For the text-containing cell, return its midpoint in (x, y) coordinate format. 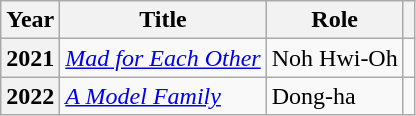
Dong-ha (334, 96)
2021 (30, 58)
Title (163, 20)
2022 (30, 96)
Role (334, 20)
Year (30, 20)
A Model Family (163, 96)
Noh Hwi-Oh (334, 58)
Mad for Each Other (163, 58)
